Find where the given text appears and provide that cell's center as (X, Y) coordinate. 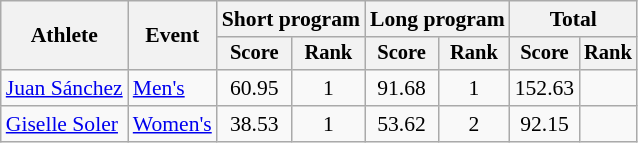
Men's (172, 88)
Athlete (64, 36)
91.68 (402, 88)
Women's (172, 124)
Juan Sánchez (64, 88)
152.63 (544, 88)
60.95 (254, 88)
38.53 (254, 124)
Event (172, 36)
Short program (291, 19)
Total (574, 19)
92.15 (544, 124)
53.62 (402, 124)
Long program (438, 19)
2 (474, 124)
Giselle Soler (64, 124)
